Locate the cell with the specified text and output its (X, Y) center coordinate. 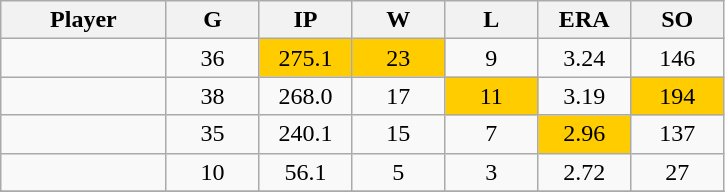
11 (492, 96)
5 (398, 172)
275.1 (306, 58)
3 (492, 172)
3.24 (584, 58)
194 (678, 96)
L (492, 20)
240.1 (306, 134)
2.72 (584, 172)
W (398, 20)
9 (492, 58)
7 (492, 134)
268.0 (306, 96)
36 (212, 58)
17 (398, 96)
10 (212, 172)
15 (398, 134)
3.19 (584, 96)
146 (678, 58)
G (212, 20)
23 (398, 58)
ERA (584, 20)
Player (84, 20)
IP (306, 20)
SO (678, 20)
56.1 (306, 172)
38 (212, 96)
27 (678, 172)
137 (678, 134)
2.96 (584, 134)
35 (212, 134)
